Extract the (X, Y) coordinate from the center of the cell holding the provided text.  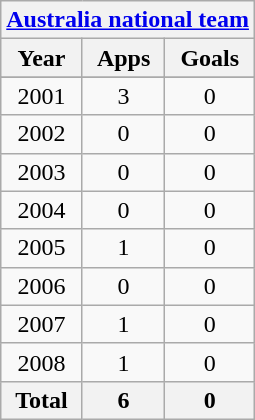
Year (42, 58)
2007 (42, 324)
2005 (42, 248)
2002 (42, 134)
2001 (42, 96)
Total (42, 400)
Apps (124, 58)
2008 (42, 362)
6 (124, 400)
2003 (42, 172)
2004 (42, 210)
Australia national team (128, 20)
3 (124, 96)
Goals (210, 58)
2006 (42, 286)
